Pinpoint the cell where the given text exists, returning its (x, y) midpoint coordinate. 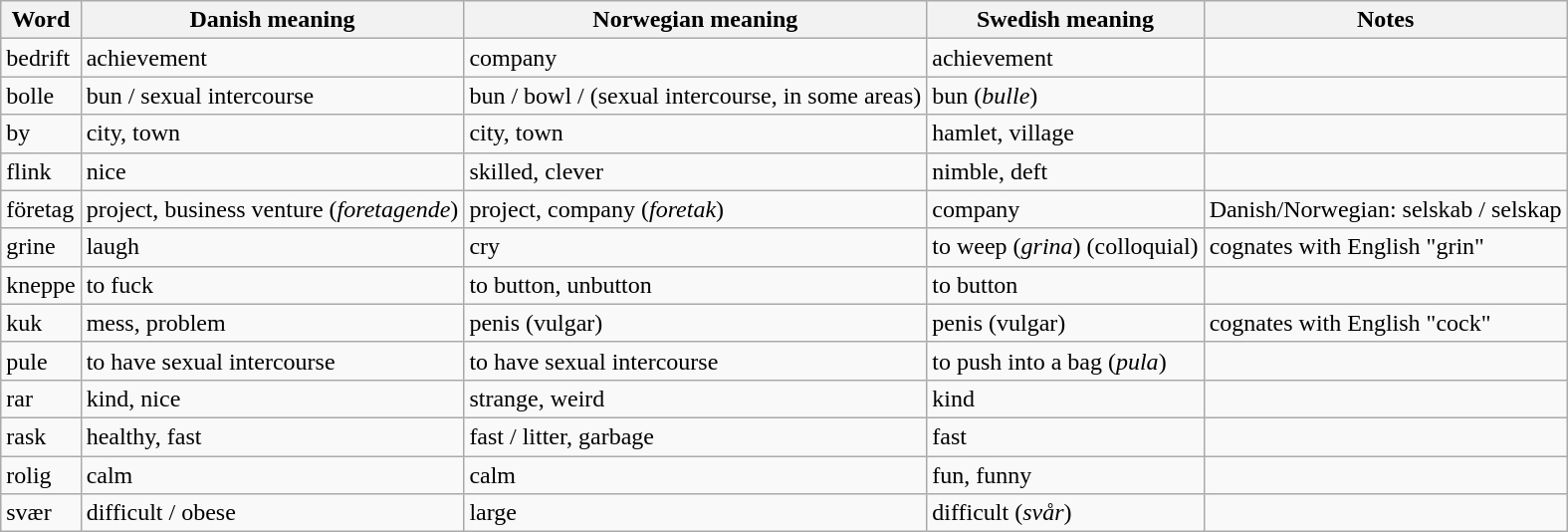
project, business venture (foretagende) (273, 209)
bun / sexual intercourse (273, 96)
rar (41, 399)
kneppe (41, 285)
Word (41, 20)
fast / litter, garbage (695, 436)
by (41, 133)
grine (41, 247)
kind, nice (273, 399)
healthy, fast (273, 436)
to push into a bag (pula) (1065, 361)
strange, weird (695, 399)
bun / bowl / (sexual intercourse, in some areas) (695, 96)
bun (bulle) (1065, 96)
Swedish meaning (1065, 20)
to fuck (273, 285)
företag (41, 209)
cognates with English "cock" (1386, 323)
nice (273, 171)
laugh (273, 247)
skilled, clever (695, 171)
kind (1065, 399)
pule (41, 361)
to weep (grina) (colloquial) (1065, 247)
mess, problem (273, 323)
to button, unbutton (695, 285)
fun, funny (1065, 475)
Danish/Norwegian: selskab / selskap (1386, 209)
project, company (foretak) (695, 209)
hamlet, village (1065, 133)
large (695, 513)
Norwegian meaning (695, 20)
difficult / obese (273, 513)
Danish meaning (273, 20)
flink (41, 171)
to button (1065, 285)
rask (41, 436)
nimble, deft (1065, 171)
Notes (1386, 20)
cognates with English "grin" (1386, 247)
rolig (41, 475)
bolle (41, 96)
kuk (41, 323)
difficult (svår) (1065, 513)
svær (41, 513)
cry (695, 247)
fast (1065, 436)
bedrift (41, 58)
